Pinpoint the cell where the given text exists, returning its [x, y] midpoint coordinate. 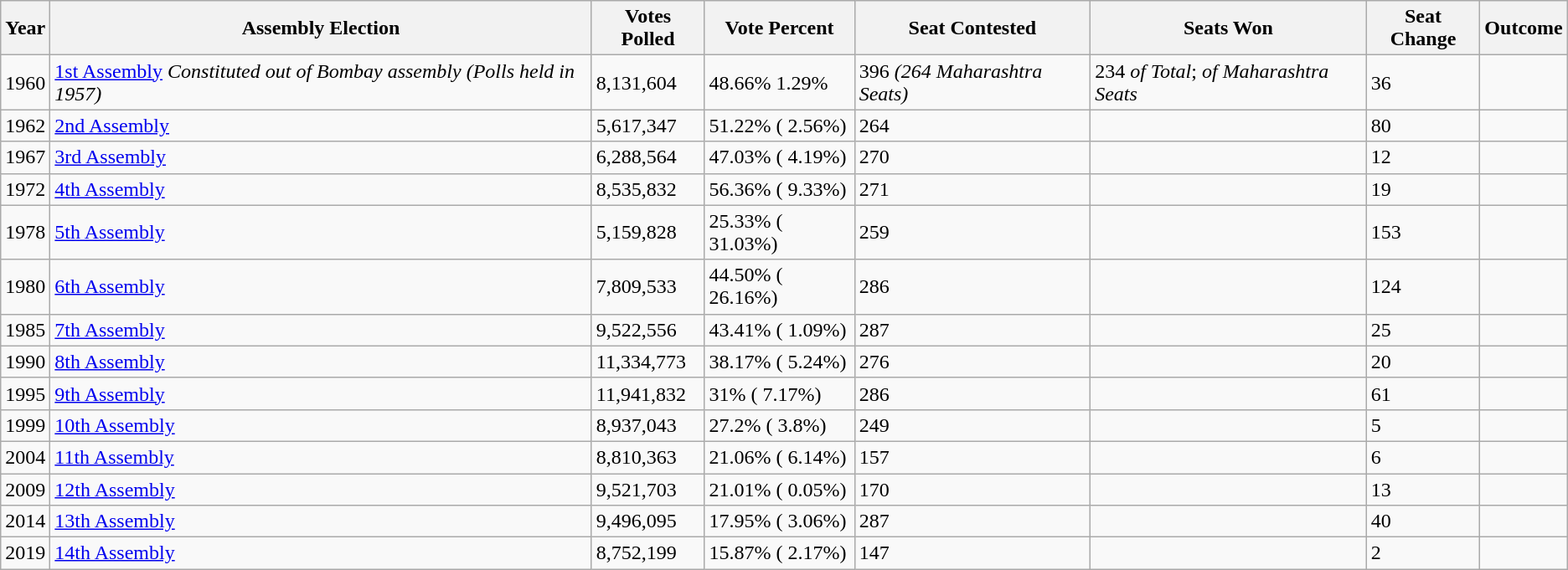
8,937,043 [648, 425]
20 [1423, 362]
6th Assembly [321, 286]
264 [972, 126]
19 [1423, 189]
56.36% ( 9.33%) [779, 189]
153 [1423, 233]
1999 [25, 425]
1985 [25, 330]
1995 [25, 393]
51.22% ( 2.56%) [779, 126]
6,288,564 [648, 157]
Vote Percent [779, 28]
44.50% ( 26.16%) [779, 286]
14th Assembly [321, 553]
21.06% ( 6.14%) [779, 457]
15.87% ( 2.17%) [779, 553]
11,941,832 [648, 393]
13 [1423, 490]
3rd Assembly [321, 157]
9th Assembly [321, 393]
7th Assembly [321, 330]
7,809,533 [648, 286]
1972 [25, 189]
9,522,556 [648, 330]
Outcome [1524, 28]
Seats Won [1229, 28]
6 [1423, 457]
2009 [25, 490]
8,131,604 [648, 82]
Year [25, 28]
2014 [25, 521]
Assembly Election [321, 28]
8,810,363 [648, 457]
48.66% 1.29% [779, 82]
25.33% ( 31.03%) [779, 233]
2 [1423, 553]
1967 [25, 157]
1978 [25, 233]
271 [972, 189]
12 [1423, 157]
8th Assembly [321, 362]
147 [972, 553]
157 [972, 457]
249 [972, 425]
276 [972, 362]
13th Assembly [321, 521]
9,521,703 [648, 490]
2019 [25, 553]
124 [1423, 286]
2nd Assembly [321, 126]
40 [1423, 521]
31% ( 7.17%) [779, 393]
10th Assembly [321, 425]
17.95% ( 3.06%) [779, 521]
9,496,095 [648, 521]
61 [1423, 393]
47.03% ( 4.19%) [779, 157]
25 [1423, 330]
43.41% ( 1.09%) [779, 330]
5th Assembly [321, 233]
270 [972, 157]
1st Assembly Constituted out of Bombay assembly (Polls held in 1957) [321, 82]
21.01% ( 0.05%) [779, 490]
170 [972, 490]
396 (264 Maharashtra Seats) [972, 82]
234 of Total; of Maharashtra Seats [1229, 82]
12th Assembly [321, 490]
Seat Contested [972, 28]
Votes Polled [648, 28]
5,159,828 [648, 233]
38.17% ( 5.24%) [779, 362]
1990 [25, 362]
1980 [25, 286]
36 [1423, 82]
5,617,347 [648, 126]
27.2% ( 3.8%) [779, 425]
11th Assembly [321, 457]
2004 [25, 457]
5 [1423, 425]
259 [972, 233]
1962 [25, 126]
8,535,832 [648, 189]
4th Assembly [321, 189]
1960 [25, 82]
8,752,199 [648, 553]
80 [1423, 126]
11,334,773 [648, 362]
Seat Change [1423, 28]
